For the text-containing cell, return its midpoint in [x, y] coordinate format. 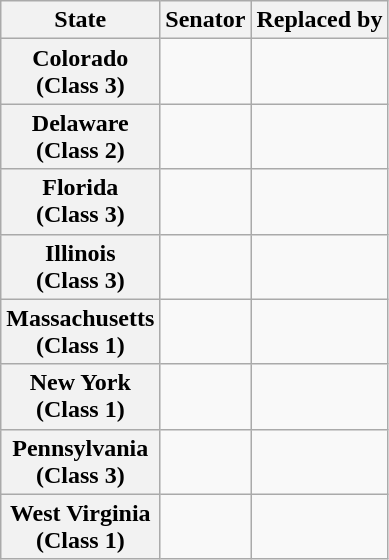
West Virginia(Class 1) [80, 526]
Florida(Class 3) [80, 202]
Illinois(Class 3) [80, 266]
Pennsylvania(Class 3) [80, 462]
Delaware(Class 2) [80, 136]
Massachusetts(Class 1) [80, 332]
Replaced by [320, 20]
State [80, 20]
Senator [206, 20]
New York(Class 1) [80, 396]
Colorado(Class 3) [80, 72]
